From the cell containing the given text, extract its center point as (x, y) coordinate. 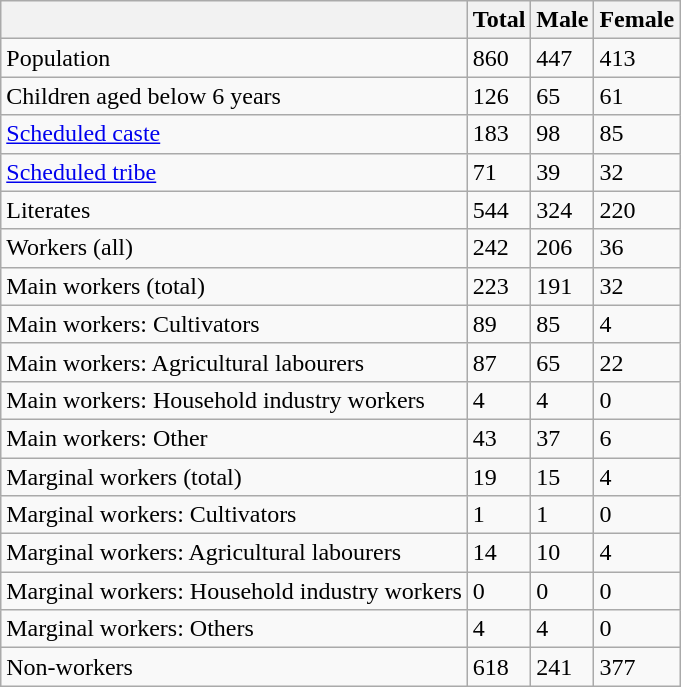
Male (562, 20)
43 (499, 438)
Main workers (total) (234, 286)
241 (562, 667)
Workers (all) (234, 248)
Marginal workers: Cultivators (234, 515)
223 (499, 286)
71 (499, 172)
37 (562, 438)
6 (637, 438)
Scheduled caste (234, 134)
Female (637, 20)
10 (562, 553)
126 (499, 96)
19 (499, 477)
Marginal workers: Household industry workers (234, 591)
413 (637, 58)
183 (499, 134)
220 (637, 210)
Non-workers (234, 667)
860 (499, 58)
Main workers: Cultivators (234, 324)
324 (562, 210)
Main workers: Agricultural labourers (234, 362)
36 (637, 248)
89 (499, 324)
15 (562, 477)
98 (562, 134)
191 (562, 286)
Population (234, 58)
447 (562, 58)
Main workers: Other (234, 438)
Total (499, 20)
22 (637, 362)
Literates (234, 210)
Marginal workers: Agricultural labourers (234, 553)
87 (499, 362)
618 (499, 667)
14 (499, 553)
Scheduled tribe (234, 172)
377 (637, 667)
61 (637, 96)
Marginal workers: Others (234, 629)
Children aged below 6 years (234, 96)
206 (562, 248)
242 (499, 248)
Marginal workers (total) (234, 477)
39 (562, 172)
Main workers: Household industry workers (234, 400)
544 (499, 210)
